From the cell containing the given text, extract its center point as (x, y) coordinate. 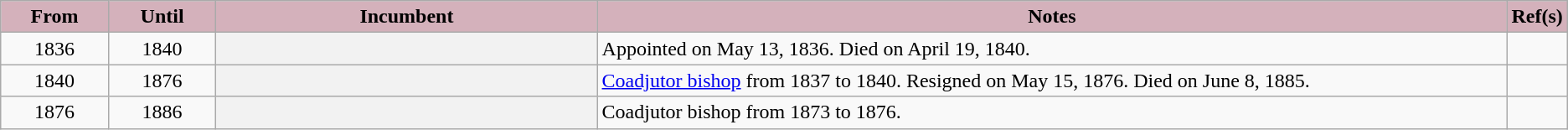
Ref(s) (1537, 17)
1886 (162, 112)
Until (162, 17)
From (55, 17)
Coadjutor bishop from 1837 to 1840. Resigned on May 15, 1876. Died on June 8, 1885. (1052, 81)
Appointed on May 13, 1836. Died on April 19, 1840. (1052, 49)
1836 (55, 49)
Incumbent (407, 17)
Coadjutor bishop from 1873 to 1876. (1052, 112)
Notes (1052, 17)
